For the text-containing cell, return its midpoint in (X, Y) coordinate format. 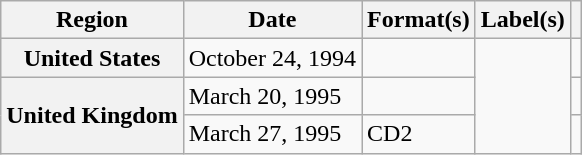
Date (272, 20)
March 20, 1995 (272, 96)
Label(s) (522, 20)
March 27, 1995 (272, 134)
CD2 (419, 134)
United Kingdom (92, 115)
United States (92, 58)
Format(s) (419, 20)
Region (92, 20)
October 24, 1994 (272, 58)
